From the cell containing the given text, extract its center point as (X, Y) coordinate. 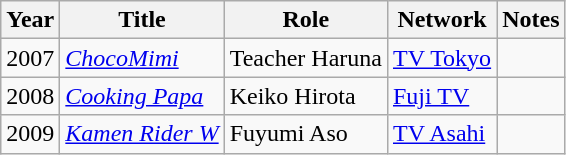
TV Tokyo (442, 58)
2008 (30, 96)
2007 (30, 58)
TV Asahi (442, 134)
2009 (30, 134)
Network (442, 20)
Year (30, 20)
Notes (531, 20)
Keiko Hirota (306, 96)
ChocoMimi (142, 58)
Fuji TV (442, 96)
Role (306, 20)
Title (142, 20)
Teacher Haruna (306, 58)
Kamen Rider W (142, 134)
Cooking Papa (142, 96)
Fuyumi Aso (306, 134)
